From the cell containing the given text, extract its center point as [X, Y] coordinate. 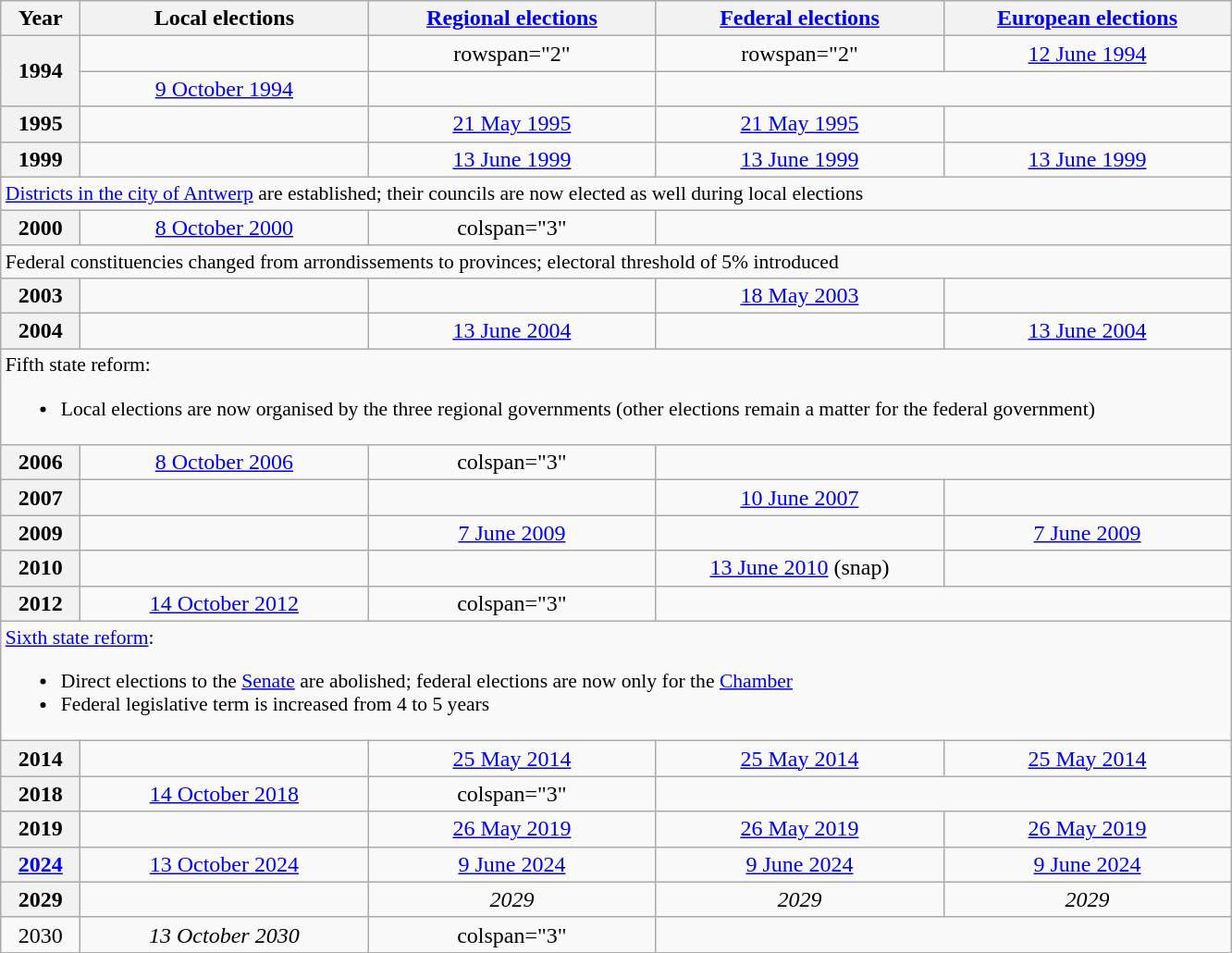
2010 [41, 568]
14 October 2018 [224, 794]
2030 [41, 934]
2006 [41, 463]
13 October 2024 [224, 864]
2014 [41, 759]
13 October 2030 [224, 934]
12 June 1994 [1088, 54]
2024 [41, 864]
2000 [41, 228]
2018 [41, 794]
2009 [41, 533]
1995 [41, 124]
Year [41, 19]
European elections [1088, 19]
2004 [41, 330]
14 October 2012 [224, 603]
8 October 2000 [224, 228]
2003 [41, 295]
Federal constituencies changed from arrondissements to provinces; electoral threshold of 5% introduced [616, 262]
Fifth state reform:Local elections are now organised by the three regional governments (other elections remain a matter for the federal government) [616, 396]
10 June 2007 [799, 498]
1994 [41, 71]
Federal elections [799, 19]
8 October 2006 [224, 463]
Districts in the city of Antwerp are established; their councils are now elected as well during local elections [616, 193]
1999 [41, 159]
9 October 1994 [224, 89]
2012 [41, 603]
Regional elections [512, 19]
2019 [41, 829]
18 May 2003 [799, 295]
Local elections [224, 19]
13 June 2010 (snap) [799, 568]
2007 [41, 498]
